Return [X, Y] of the center of cell containing provided text 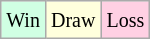
Draw [72, 20]
Win [24, 20]
Loss [126, 20]
